Determine the [x, y] coordinate at the center of the cell enclosing the given text.  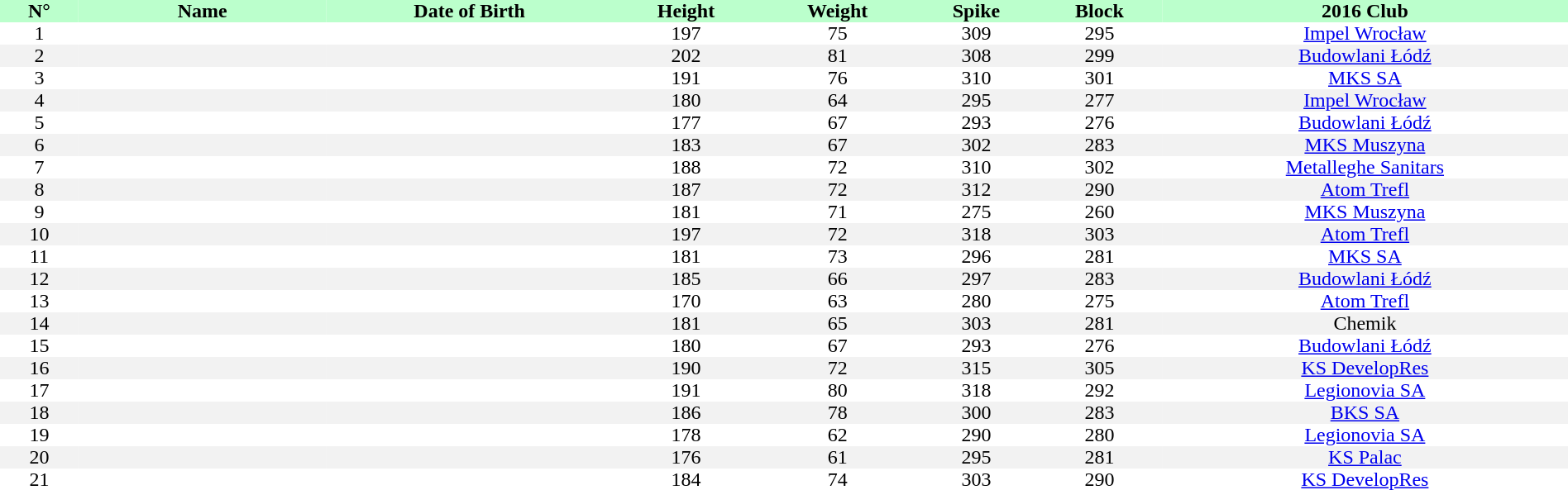
309 [976, 33]
186 [686, 413]
Height [686, 12]
62 [838, 435]
75 [838, 33]
187 [686, 190]
73 [838, 256]
202 [686, 56]
3 [40, 78]
8 [40, 190]
176 [686, 458]
66 [838, 279]
15 [40, 345]
312 [976, 190]
6 [40, 145]
80 [838, 390]
296 [976, 256]
260 [1100, 212]
71 [838, 212]
1 [40, 33]
305 [1100, 369]
81 [838, 56]
BKS SA [1365, 413]
19 [40, 435]
Weight [838, 12]
177 [686, 122]
16 [40, 369]
170 [686, 301]
2016 Club [1365, 12]
292 [1100, 390]
297 [976, 279]
10 [40, 235]
Metalleghe Sanitars [1365, 167]
315 [976, 369]
KS Palac [1365, 458]
185 [686, 279]
190 [686, 369]
78 [838, 413]
18 [40, 413]
301 [1100, 78]
5 [40, 122]
12 [40, 279]
299 [1100, 56]
300 [976, 413]
4 [40, 101]
61 [838, 458]
17 [40, 390]
KS DevelopRes [1365, 369]
2 [40, 56]
Block [1100, 12]
183 [686, 145]
Spike [976, 12]
64 [838, 101]
13 [40, 301]
76 [838, 78]
188 [686, 167]
Date of Birth [470, 12]
20 [40, 458]
14 [40, 324]
Chemik [1365, 324]
Name [203, 12]
178 [686, 435]
65 [838, 324]
63 [838, 301]
N° [40, 12]
7 [40, 167]
277 [1100, 101]
308 [976, 56]
11 [40, 256]
9 [40, 212]
